Return [x, y] of the center of cell containing provided text 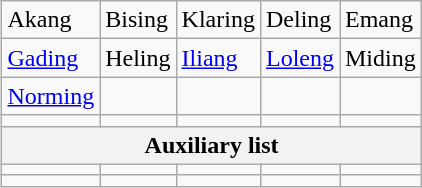
Iliang [218, 58]
Klaring [218, 20]
Deling [300, 20]
Emang [381, 20]
Heling [138, 58]
Bising [138, 20]
Akang [51, 20]
Loleng [300, 58]
Norming [51, 96]
Auxiliary list [212, 145]
Miding [381, 58]
Gading [51, 58]
